For the text-containing cell, return its midpoint in (X, Y) coordinate format. 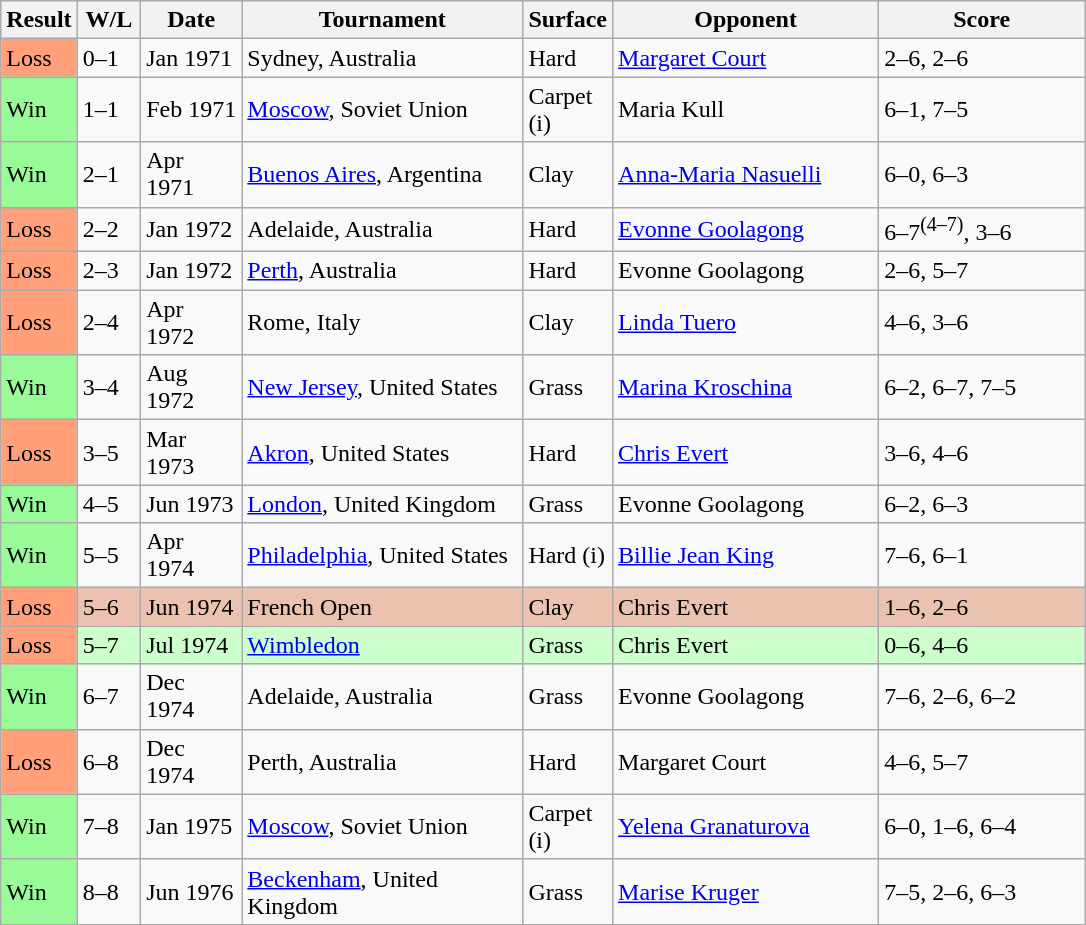
Jun 1974 (192, 607)
2–6, 5–7 (982, 271)
Yelena Granaturova (746, 826)
6–1, 7–5 (982, 110)
6–8 (109, 762)
Apr 1974 (192, 556)
4–6, 5–7 (982, 762)
Jun 1976 (192, 892)
London, United Kingdom (382, 504)
4–5 (109, 504)
6–7 (109, 696)
6–2, 6–3 (982, 504)
Billie Jean King (746, 556)
Jun 1973 (192, 504)
1–1 (109, 110)
2–1 (109, 174)
1–6, 2–6 (982, 607)
Feb 1971 (192, 110)
0–6, 4–6 (982, 645)
Mar 1973 (192, 452)
Aug 1972 (192, 388)
Apr 1971 (192, 174)
Marina Kroschina (746, 388)
4–6, 3–6 (982, 322)
Jul 1974 (192, 645)
Jan 1975 (192, 826)
5–6 (109, 607)
3–6, 4–6 (982, 452)
0–1 (109, 58)
3–4 (109, 388)
Anna-Maria Nasuelli (746, 174)
7–6, 6–1 (982, 556)
Jan 1971 (192, 58)
Philadelphia, United States (382, 556)
5–7 (109, 645)
Apr 1972 (192, 322)
Rome, Italy (382, 322)
French Open (382, 607)
Date (192, 20)
Beckenham, United Kingdom (382, 892)
2–6, 2–6 (982, 58)
Marise Kruger (746, 892)
8–8 (109, 892)
Result (39, 20)
Hard (i) (568, 556)
Buenos Aires, Argentina (382, 174)
Maria Kull (746, 110)
Akron, United States (382, 452)
Linda Tuero (746, 322)
Wimbledon (382, 645)
2–3 (109, 271)
6–0, 1–6, 6–4 (982, 826)
6–0, 6–3 (982, 174)
2–2 (109, 230)
6–7(4–7), 3–6 (982, 230)
7–5, 2–6, 6–3 (982, 892)
Sydney, Australia (382, 58)
5–5 (109, 556)
3–5 (109, 452)
Tournament (382, 20)
7–8 (109, 826)
2–4 (109, 322)
Surface (568, 20)
W/L (109, 20)
Score (982, 20)
6–2, 6–7, 7–5 (982, 388)
New Jersey, United States (382, 388)
7–6, 2–6, 6–2 (982, 696)
Opponent (746, 20)
